Provide the [X, Y] coordinate of the cell's center where the given text is located.  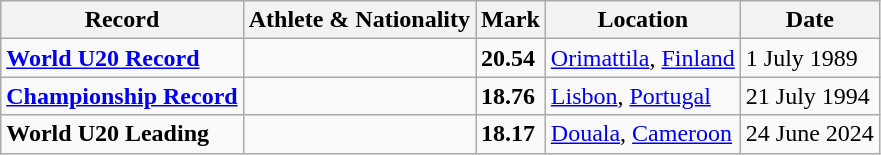
18.76 [511, 96]
Lisbon, Portugal [642, 96]
Championship Record [122, 96]
Record [122, 20]
Location [642, 20]
1 July 1989 [810, 58]
Orimattila, Finland [642, 58]
20.54 [511, 58]
21 July 1994 [810, 96]
18.17 [511, 134]
Date [810, 20]
World U20 Record [122, 58]
Mark [511, 20]
24 June 2024 [810, 134]
Athlete & Nationality [359, 20]
World U20 Leading [122, 134]
Douala, Cameroon [642, 134]
